Provide the (X, Y) coordinate of the cell's center where the given text is located.  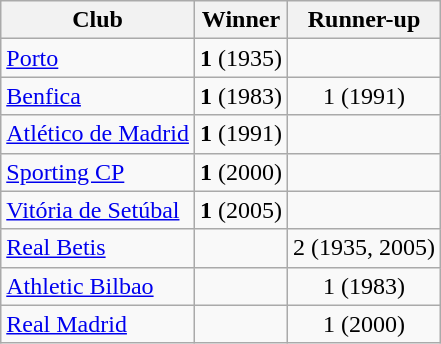
Benfica (98, 96)
1 (2005) (240, 210)
1 (1935) (240, 58)
Athletic Bilbao (98, 286)
Sporting CP (98, 172)
Atlético de Madrid (98, 134)
Porto (98, 58)
Real Betis (98, 248)
2 (1935, 2005) (364, 248)
Runner-up (364, 20)
Vitória de Setúbal (98, 210)
Winner (240, 20)
Club (98, 20)
Real Madrid (98, 324)
